Extract the [X, Y] coordinate from the center of the cell holding the provided text.  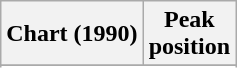
Chart (1990) [72, 34]
Peakposition [189, 34]
